Identify which cell holds the provided text, then report its [x, y] central coordinate. 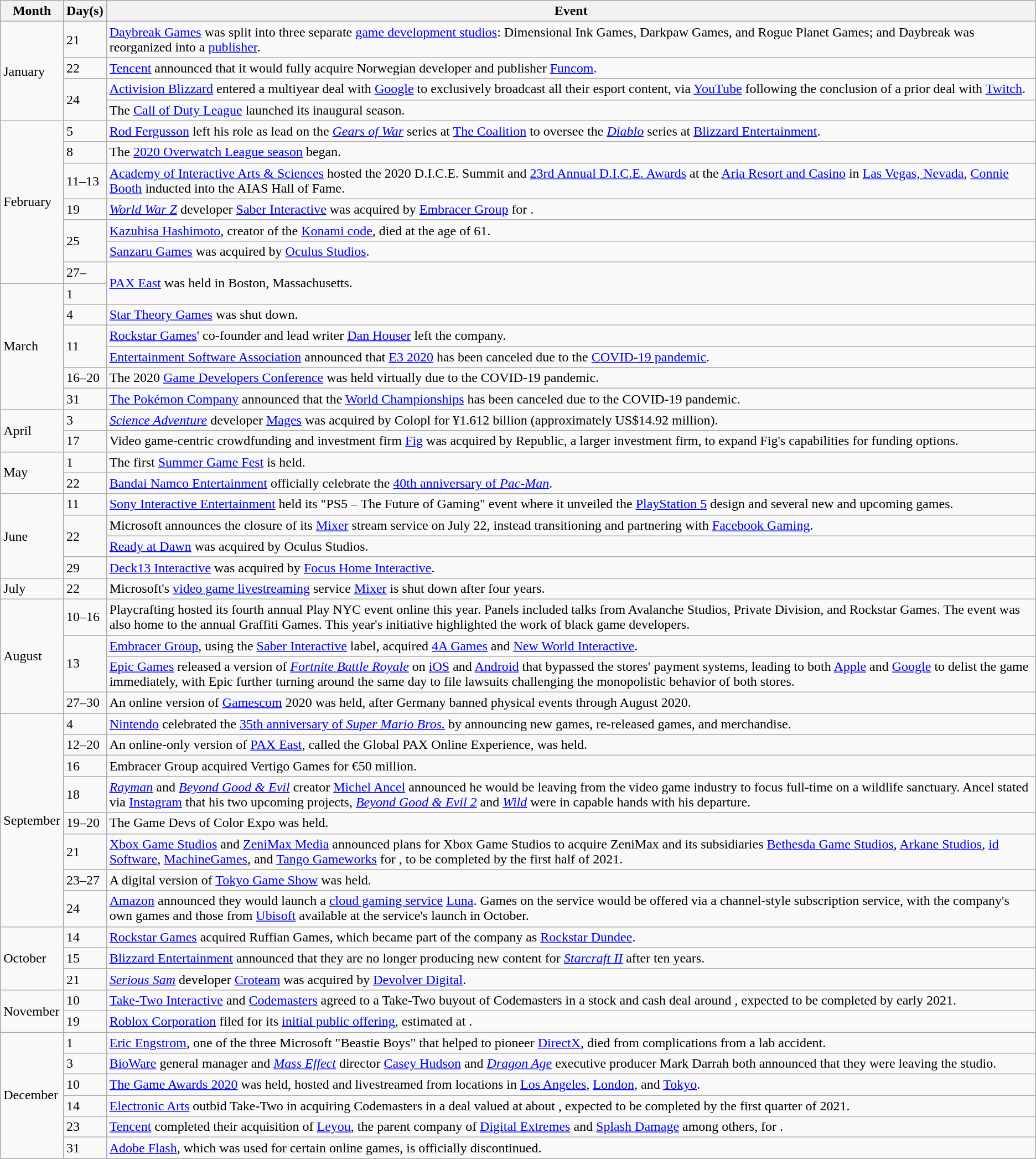
16–20 [85, 378]
Roblox Corporation filed for its initial public offering, estimated at . [571, 1021]
Serious Sam developer Croteam was acquired by Devolver Digital. [571, 979]
17 [85, 441]
Embracer Group acquired Vertigo Games for €50 million. [571, 766]
Tencent announced that it would fully acquire Norwegian developer and publisher Funcom. [571, 68]
23–27 [85, 880]
January [32, 71]
8 [85, 152]
23 [85, 1127]
August [32, 656]
Deck13 Interactive was acquired by Focus Home Interactive. [571, 567]
13 [85, 664]
Ready at Dawn was acquired by Oculus Studios. [571, 546]
Entertainment Software Association announced that E3 2020 has been canceled due to the COVID-19 pandemic. [571, 357]
May [32, 473]
March [32, 346]
Microsoft's video game livestreaming service Mixer is shut down after four years. [571, 588]
The Call of Duty League launched its inaugural season. [571, 110]
Blizzard Entertainment announced that they are no longer producing new content for Starcraft II after ten years. [571, 958]
Microsoft announces the closure of its Mixer stream service on July 22, instead transitioning and partnering with Facebook Gaming. [571, 525]
July [32, 588]
10–16 [85, 617]
November [32, 1011]
The 2020 Overwatch League season began. [571, 152]
September [32, 820]
Eric Engstrom, one of the three Microsoft "Beastie Boys" that helped to pioneer DirectX, died from complications from a lab accident. [571, 1042]
April [32, 431]
29 [85, 567]
Science Adventure developer Mages was acquired by Colopl for ¥1.612 billion (approximately US$14.92 million). [571, 420]
Rockstar Games' co-founder and lead writer Dan Houser left the company. [571, 336]
Embracer Group, using the Saber Interactive label, acquired 4A Games and New World Interactive. [571, 646]
Star Theory Games was shut down. [571, 315]
18 [85, 795]
An online-only version of PAX East, called the Global PAX Online Experience, was held. [571, 745]
Day(s) [85, 11]
11–13 [85, 180]
27–30 [85, 703]
Nintendo celebrated the 35th anniversary of Super Mario Bros. by announcing new games, re-released games, and merchandise. [571, 724]
19–20 [85, 823]
Event [571, 11]
Tencent completed their acquisition of Leyou, the parent company of Digital Extremes and Splash Damage among others, for . [571, 1127]
16 [85, 766]
An online version of Gamescom 2020 was held, after Germany banned physical events through August 2020. [571, 703]
Kazuhisa Hashimoto, creator of the Konami code, died at the age of 61. [571, 230]
The 2020 Game Developers Conference was held virtually due to the COVID-19 pandemic. [571, 378]
27– [85, 272]
Rod Fergusson left his role as lead on the Gears of War series at The Coalition to oversee the Diablo series at Blizzard Entertainment. [571, 131]
A digital version of Tokyo Game Show was held. [571, 880]
October [32, 958]
Sanzaru Games was acquired by Oculus Studios. [571, 251]
World War Z developer Saber Interactive was acquired by Embracer Group for . [571, 209]
Month [32, 11]
Rockstar Games acquired Ruffian Games, which became part of the company as Rockstar Dundee. [571, 937]
The Game Devs of Color Expo was held. [571, 823]
PAX East was held in Boston, Massachusetts. [571, 283]
25 [85, 241]
Bandai Namco Entertainment officially celebrate the 40th anniversary of Pac-Man. [571, 483]
5 [85, 131]
June [32, 536]
The Pokémon Company announced that the World Championships has been canceled due to the COVID-19 pandemic. [571, 399]
15 [85, 958]
The Game Awards 2020 was held, hosted and livestreamed from locations in Los Angeles, London, and Tokyo. [571, 1085]
12–20 [85, 745]
December [32, 1095]
Electronic Arts outbid Take-Two in acquiring Codemasters in a deal valued at about , expected to be completed by the first quarter of 2021. [571, 1106]
The first Summer Game Fest is held. [571, 462]
Adobe Flash, which was used for certain online games, is officially discontinued. [571, 1148]
February [32, 201]
